Output the [x, y] coordinate of the center of the cell containing the given text.  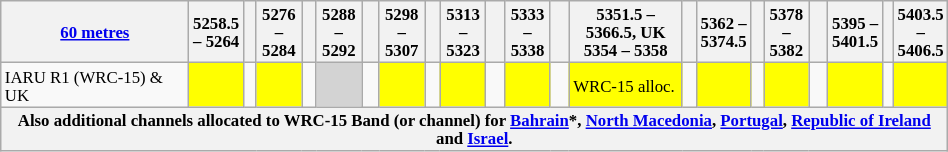
60 metres [95, 32]
5276 – 5284 [279, 32]
5313 – 5323 [463, 32]
IARU R1 (WRC-15) & UK [95, 85]
5298 – 5307 [402, 32]
5333 – 5338 [528, 32]
5362 – 5374.5 [723, 32]
5288 – 5292 [339, 32]
Also additional channels allocated to WRC-15 Band (or channel) for Bahrain*, North Macedonia, Portugal, Republic of Ireland and Israel. [474, 129]
WRC-15 alloc. [626, 85]
5403.5 – 5406.5 [920, 32]
5258.5 – 5264 [216, 32]
5351.5 – 5366.5, UK 5354 – 5358 [626, 32]
5395 – 5401.5 [855, 32]
5378 – 5382 [787, 32]
